Find where the given text appears and provide that cell's center as [X, Y] coordinate. 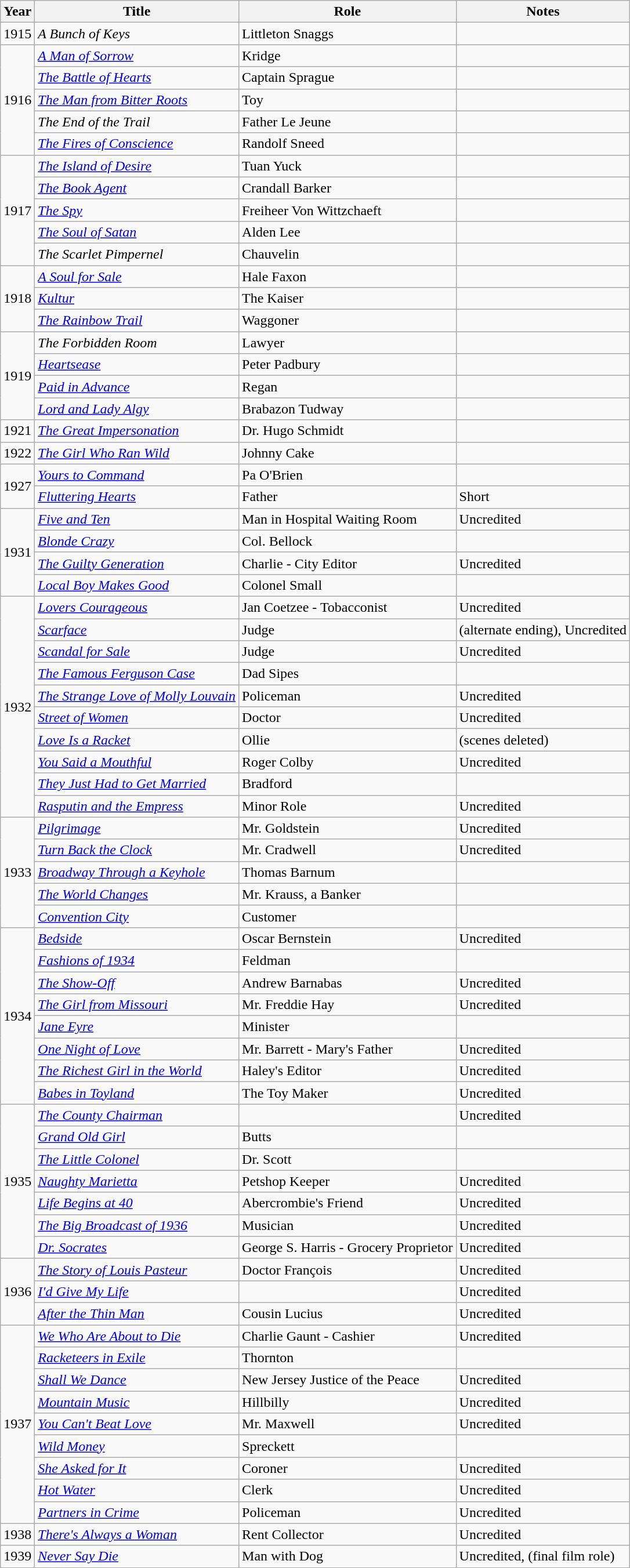
Mountain Music [137, 1402]
The World Changes [137, 894]
Title [137, 12]
Man with Dog [348, 1556]
1934 [17, 1015]
The Girl from Missouri [137, 1005]
1915 [17, 34]
Pilgrimage [137, 828]
Jan Coetzee - Tobacconist [348, 607]
Peter Padbury [348, 365]
The Soul of Satan [137, 232]
Crandall Barker [348, 188]
Fashions of 1934 [137, 960]
Freiheer Von Wittzchaeft [348, 210]
Babes in Toyland [137, 1093]
1933 [17, 872]
Tuan Yuck [348, 166]
The Big Broadcast of 1936 [137, 1225]
You Said a Mouthful [137, 762]
Musician [348, 1225]
Shall We Dance [137, 1380]
Doctor François [348, 1269]
Waggoner [348, 321]
Haley's Editor [348, 1071]
Abercrombie's Friend [348, 1203]
1922 [17, 453]
Brabazon Tudway [348, 409]
1916 [17, 100]
Uncredited, (final film role) [543, 1556]
The Man from Bitter Roots [137, 100]
Doctor [348, 718]
Local Boy Makes Good [137, 585]
Dad Sipes [348, 674]
The Book Agent [137, 188]
Customer [348, 916]
I'd Give My Life [137, 1291]
The Kaiser [348, 299]
The End of the Trail [137, 122]
Bedside [137, 938]
Father Le Jeune [348, 122]
Broadway Through a Keyhole [137, 872]
Randolf Sneed [348, 144]
Butts [348, 1137]
They Just Had to Get Married [137, 784]
The Show-Off [137, 983]
The Forbidden Room [137, 343]
Minor Role [348, 806]
Hale Faxon [348, 277]
1938 [17, 1534]
The Guilty Generation [137, 563]
The Toy Maker [348, 1093]
Pa O'Brien [348, 475]
Dr. Hugo Schmidt [348, 431]
Father [348, 497]
1935 [17, 1181]
Andrew Barnabas [348, 983]
Role [348, 12]
Yours to Command [137, 475]
Man in Hospital Waiting Room [348, 519]
Oscar Bernstein [348, 938]
Feldman [348, 960]
Hillbilly [348, 1402]
Thornton [348, 1358]
The Rainbow Trail [137, 321]
New Jersey Justice of the Peace [348, 1380]
Toy [348, 100]
1939 [17, 1556]
Spreckett [348, 1446]
1917 [17, 210]
The Battle of Hearts [137, 78]
The Famous Ferguson Case [137, 674]
Captain Sprague [348, 78]
Littleton Snaggs [348, 34]
Col. Bellock [348, 541]
1921 [17, 431]
Thomas Barnum [348, 872]
The County Chairman [137, 1115]
Mr. Freddie Hay [348, 1005]
Colonel Small [348, 585]
The Richest Girl in the World [137, 1071]
Short [543, 497]
1937 [17, 1424]
She Asked for It [137, 1468]
Hot Water [137, 1490]
(scenes deleted) [543, 740]
Never Say Die [137, 1556]
Love Is a Racket [137, 740]
Charlie Gaunt - Cashier [348, 1335]
Convention City [137, 916]
The Little Colonel [137, 1159]
Paid in Advance [137, 387]
Kultur [137, 299]
Turn Back the Clock [137, 850]
Alden Lee [348, 232]
After the Thin Man [137, 1313]
The Spy [137, 210]
Lawyer [348, 343]
Dr. Socrates [137, 1247]
Roger Colby [348, 762]
George S. Harris - Grocery Proprietor [348, 1247]
1932 [17, 706]
Petshop Keeper [348, 1181]
You Can't Beat Love [137, 1424]
The Fires of Conscience [137, 144]
Regan [348, 387]
The Strange Love of Molly Louvain [137, 696]
1919 [17, 376]
The Great Impersonation [137, 431]
Partners in Crime [137, 1512]
Ollie [348, 740]
The Island of Desire [137, 166]
Racketeers in Exile [137, 1358]
Jane Eyre [137, 1027]
There's Always a Woman [137, 1534]
Heartsease [137, 365]
Mr. Cradwell [348, 850]
Naughty Marietta [137, 1181]
Fluttering Hearts [137, 497]
A Soul for Sale [137, 277]
Scandal for Sale [137, 652]
Lord and Lady Algy [137, 409]
The Girl Who Ran Wild [137, 453]
Kridge [348, 56]
Rent Collector [348, 1534]
We Who Are About to Die [137, 1335]
Minister [348, 1027]
Grand Old Girl [137, 1137]
Mr. Krauss, a Banker [348, 894]
Mr. Maxwell [348, 1424]
The Story of Louis Pasteur [137, 1269]
1927 [17, 486]
1936 [17, 1291]
Life Begins at 40 [137, 1203]
Rasputin and the Empress [137, 806]
Mr. Barrett - Mary's Father [348, 1049]
The Scarlet Pimpernel [137, 254]
Bradford [348, 784]
(alternate ending), Uncredited [543, 629]
Coroner [348, 1468]
A Bunch of Keys [137, 34]
Chauvelin [348, 254]
Blonde Crazy [137, 541]
Street of Women [137, 718]
1918 [17, 299]
Cousin Lucius [348, 1313]
1931 [17, 552]
Five and Ten [137, 519]
Lovers Courageous [137, 607]
Charlie - City Editor [348, 563]
Mr. Goldstein [348, 828]
Wild Money [137, 1446]
Dr. Scott [348, 1159]
Scarface [137, 629]
One Night of Love [137, 1049]
Year [17, 12]
Johnny Cake [348, 453]
Notes [543, 12]
Clerk [348, 1490]
A Man of Sorrow [137, 56]
